Identify which cell holds the provided text, then report its [X, Y] central coordinate. 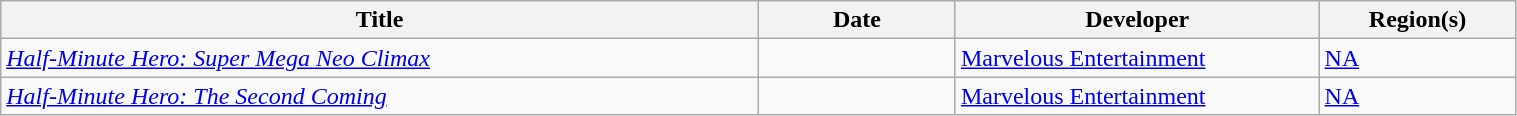
Developer [1137, 20]
Date [856, 20]
Half-Minute Hero: The Second Coming [380, 96]
Region(s) [1418, 20]
Half-Minute Hero: Super Mega Neo Climax [380, 58]
Title [380, 20]
